Return (x, y) of the center of cell containing provided text 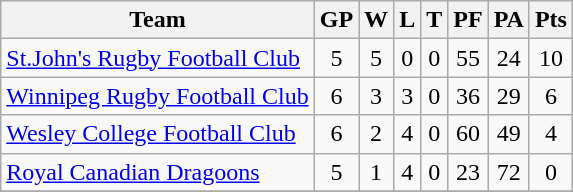
60 (468, 134)
PA (508, 20)
23 (468, 172)
10 (550, 58)
Royal Canadian Dragoons (158, 172)
24 (508, 58)
49 (508, 134)
Team (158, 20)
L (408, 20)
29 (508, 96)
36 (468, 96)
T (434, 20)
Wesley College Football Club (158, 134)
55 (468, 58)
GP (336, 20)
Winnipeg Rugby Football Club (158, 96)
St.John's Rugby Football Club (158, 58)
PF (468, 20)
W (376, 20)
72 (508, 172)
1 (376, 172)
2 (376, 134)
Pts (550, 20)
